Extract the [x, y] coordinate from the center of the cell holding the provided text.  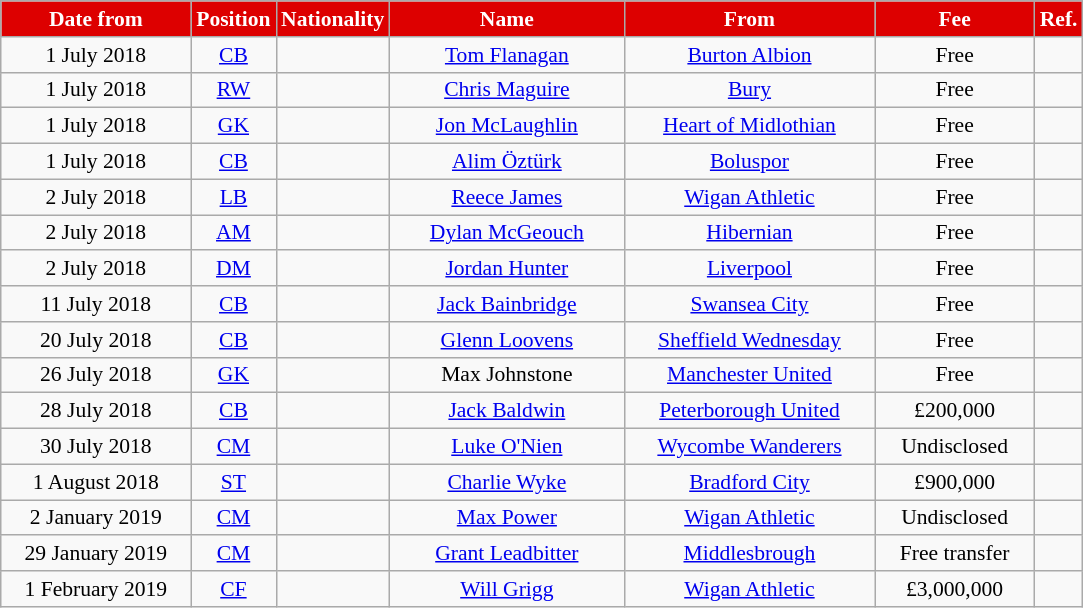
Wycombe Wanderers [749, 447]
DM [234, 269]
Middlesbrough [749, 554]
CF [234, 589]
Fee [955, 19]
Jordan Hunter [506, 269]
Name [506, 19]
From [749, 19]
Glenn Loovens [506, 340]
AM [234, 233]
Manchester United [749, 375]
Date from [96, 19]
2 January 2019 [96, 518]
£3,000,000 [955, 589]
Chris Maguire [506, 90]
Heart of Midlothian [749, 126]
Luke O'Nien [506, 447]
Will Grigg [506, 589]
1 August 2018 [96, 482]
RW [234, 90]
Jack Baldwin [506, 411]
28 July 2018 [96, 411]
£200,000 [955, 411]
LB [234, 197]
Nationality [332, 19]
Sheffield Wednesday [749, 340]
Burton Albion [749, 55]
ST [234, 482]
Position [234, 19]
Grant Leadbitter [506, 554]
Max Power [506, 518]
Bradford City [749, 482]
Peterborough United [749, 411]
Free transfer [955, 554]
Jack Bainbridge [506, 304]
11 July 2018 [96, 304]
30 July 2018 [96, 447]
20 July 2018 [96, 340]
Dylan McGeouch [506, 233]
Reece James [506, 197]
Charlie Wyke [506, 482]
Jon McLaughlin [506, 126]
Tom Flanagan [506, 55]
Liverpool [749, 269]
Swansea City [749, 304]
Alim Öztürk [506, 162]
Bury [749, 90]
£900,000 [955, 482]
1 February 2019 [96, 589]
Boluspor [749, 162]
Ref. [1059, 19]
Hibernian [749, 233]
Max Johnstone [506, 375]
26 July 2018 [96, 375]
29 January 2019 [96, 554]
